Pinpoint the cell where the given text exists, returning its (X, Y) midpoint coordinate. 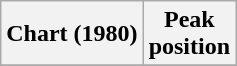
Chart (1980) (72, 34)
Peakposition (189, 34)
